Scan for the cell matching the given text and deliver its [X, Y] coordinate at center. 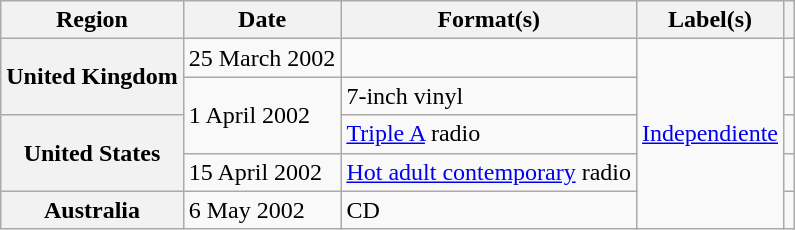
15 April 2002 [262, 172]
1 April 2002 [262, 115]
Date [262, 20]
Region [92, 20]
United Kingdom [92, 77]
Independiente [710, 134]
Label(s) [710, 20]
6 May 2002 [262, 210]
Hot adult contemporary radio [489, 172]
Australia [92, 210]
United States [92, 153]
Triple A radio [489, 134]
7-inch vinyl [489, 96]
25 March 2002 [262, 58]
Format(s) [489, 20]
CD [489, 210]
